Identify which cell holds the provided text, then report its (X, Y) central coordinate. 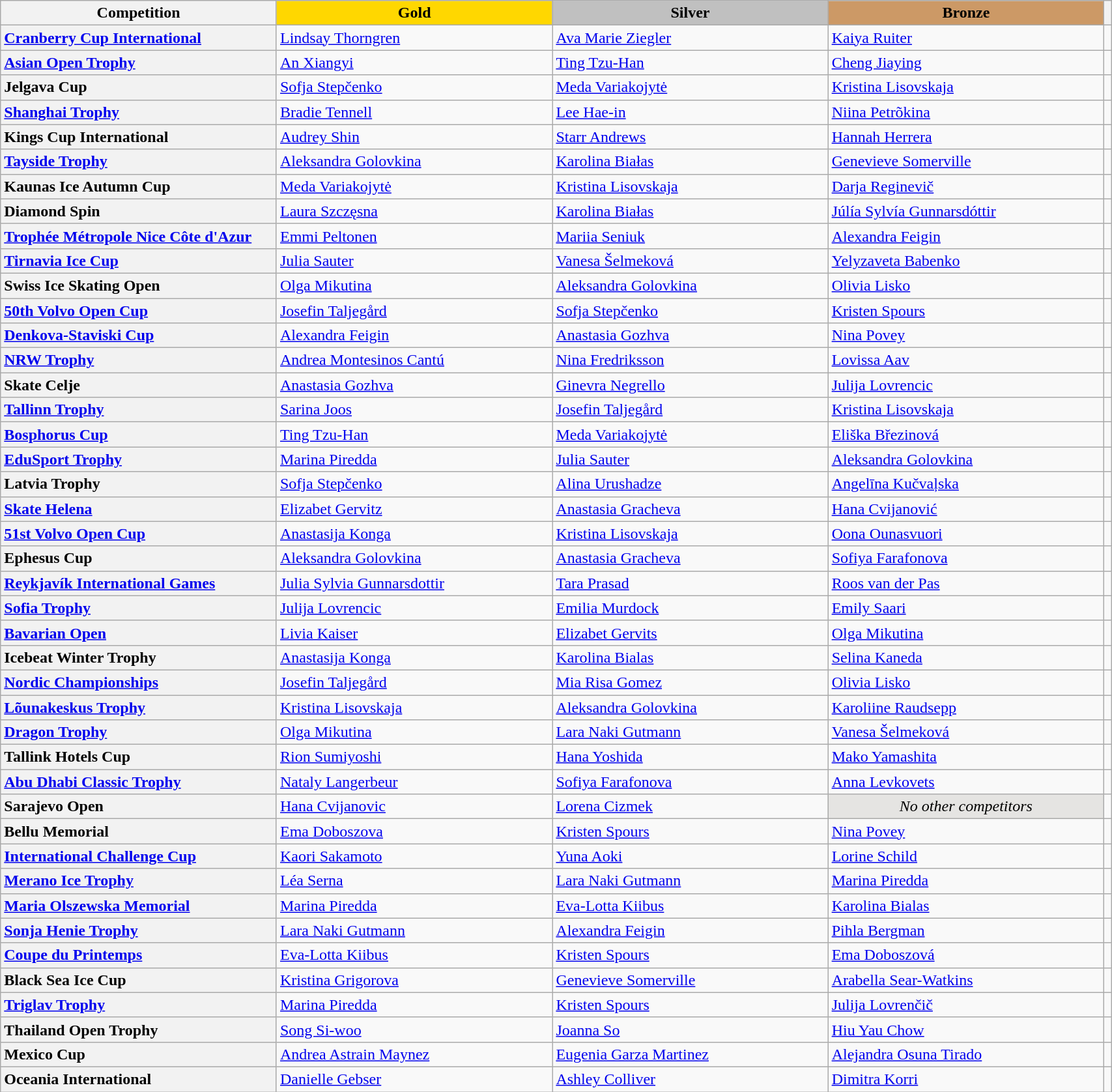
Asian Open Trophy (139, 63)
Hana Yoshida (691, 757)
Coupe du Printemps (139, 955)
Bosphorus Cup (139, 435)
Sarina Joos (414, 410)
Hana Cvijanovic (414, 807)
Mexico Cup (139, 1054)
Trophée Métropole Nice Côte d'Azur (139, 236)
Silver (691, 13)
Kristina Grigorova (414, 980)
Cranberry Cup International (139, 38)
Dragon Trophy (139, 732)
Skate Helena (139, 509)
Jelgava Cup (139, 87)
Selina Kaneda (965, 657)
Bavarian Open (139, 633)
Yuna Aoki (691, 856)
Lindsay Thorngren (414, 38)
Angelīna Kučvaļska (965, 484)
Joanna So (691, 1029)
Sarajevo Open (139, 807)
Julija Lovrenčič (965, 1005)
Nataly Langerbeur (414, 782)
Cheng Jiaying (965, 63)
Emmi Peltonen (414, 236)
Diamond Spin (139, 211)
EduSport Trophy (139, 459)
Lorine Schild (965, 856)
Andrea Astrain Maynez (414, 1054)
Skate Celje (139, 385)
51st Volvo Open Cup (139, 534)
Abu Dhabi Classic Trophy (139, 782)
Oona Ounasvuori (965, 534)
Alina Urushadze (691, 484)
Laura Szczęsna (414, 211)
An Xiangyi (414, 63)
Niina Petrõkina (965, 112)
Latvia Trophy (139, 484)
Roos van der Pas (965, 583)
Anna Levkovets (965, 782)
Ginevra Negrello (691, 385)
Andrea Montesinos Cantú (414, 360)
International Challenge Cup (139, 856)
Rion Sumiyoshi (414, 757)
Arabella Sear-Watkins (965, 980)
Danielle Gebser (414, 1079)
Hannah Herrera (965, 137)
Julia Sylvia Gunnarsdottir (414, 583)
Júlía Sylvía Gunnarsdóttir (965, 211)
Swiss Ice Skating Open (139, 285)
No other competitors (965, 807)
Tirnavia Ice Cup (139, 261)
Thailand Open Trophy (139, 1029)
Kaunas Ice Autumn Cup (139, 186)
Sofia Trophy (139, 608)
Mia Risa Gomez (691, 682)
Merano Ice Trophy (139, 881)
Kaiya Ruiter (965, 38)
Hiu Yau Chow (965, 1029)
Bradie Tennell (414, 112)
Ava Marie Ziegler (691, 38)
Tayside Trophy (139, 162)
Emilia Murdock (691, 608)
Lõunakeskus Trophy (139, 707)
Ephesus Cup (139, 558)
Gold (414, 13)
Mako Yamashita (965, 757)
Emily Saari (965, 608)
Bronze (965, 13)
Kaori Sakamoto (414, 856)
Elizabet Gervitz (414, 509)
Starr Andrews (691, 137)
Bellu Memorial (139, 831)
Mariia Seniuk (691, 236)
Icebeat Winter Trophy (139, 657)
Denkova-Staviski Cup (139, 336)
Lovissa Aav (965, 360)
Maria Olszewska Memorial (139, 906)
Ema Doboszová (965, 955)
Tara Prasad (691, 583)
Shanghai Trophy (139, 112)
Eugenia Garza Martinez (691, 1054)
Ema Doboszova (414, 831)
Tallink Hotels Cup (139, 757)
Reykjavík International Games (139, 583)
Sonja Henie Trophy (139, 930)
Kings Cup International (139, 137)
Livia Kaiser (414, 633)
Black Sea Ice Cup (139, 980)
Triglav Trophy (139, 1005)
Tallinn Trophy (139, 410)
Darja Reginevič (965, 186)
Audrey Shin (414, 137)
Eliška Březinová (965, 435)
50th Volvo Open Cup (139, 311)
Dimitra Korri (965, 1079)
Alejandra Osuna Tirado (965, 1054)
Nina Fredriksson (691, 360)
Lorena Cizmek (691, 807)
Song Si-woo (414, 1029)
Competition (139, 13)
NRW Trophy (139, 360)
Elizabet Gervits (691, 633)
Yelyzaveta Babenko (965, 261)
Ashley Colliver (691, 1079)
Hana Cvijanović (965, 509)
Nordic Championships (139, 682)
Karoliine Raudsepp (965, 707)
Léa Serna (414, 881)
Oceania International (139, 1079)
Lee Hae-in (691, 112)
Pihla Bergman (965, 930)
